Scan for the cell matching the given text and deliver its [x, y] coordinate at center. 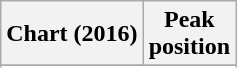
Peakposition [189, 34]
Chart (2016) [72, 34]
